Extract the [X, Y] coordinate from the center of the cell holding the provided text.  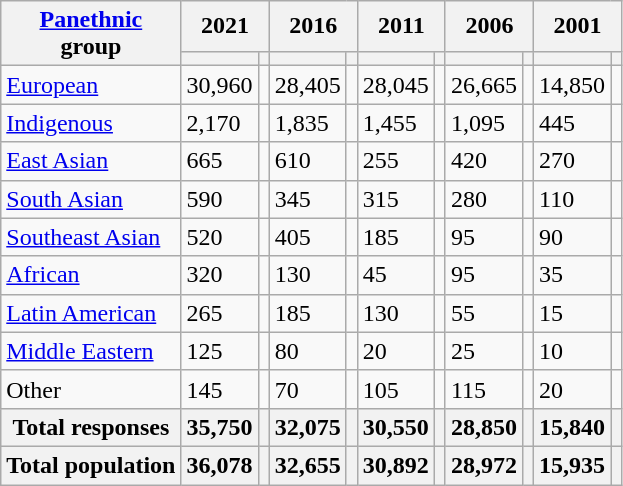
European [91, 85]
125 [220, 351]
32,075 [308, 427]
Other [91, 389]
345 [308, 199]
105 [396, 389]
145 [220, 389]
African [91, 275]
320 [220, 275]
South Asian [91, 199]
30,550 [396, 427]
Middle Eastern [91, 351]
15 [572, 313]
2,170 [220, 123]
445 [572, 123]
10 [572, 351]
15,840 [572, 427]
70 [308, 389]
2001 [578, 26]
270 [572, 161]
80 [308, 351]
1,455 [396, 123]
1,095 [484, 123]
280 [484, 199]
14,850 [572, 85]
Total population [91, 465]
255 [396, 161]
45 [396, 275]
East Asian [91, 161]
15,935 [572, 465]
115 [484, 389]
32,655 [308, 465]
35 [572, 275]
Southeast Asian [91, 237]
2016 [313, 26]
2011 [401, 26]
2006 [489, 26]
420 [484, 161]
25 [484, 351]
Total responses [91, 427]
28,972 [484, 465]
90 [572, 237]
28,405 [308, 85]
1,835 [308, 123]
Panethnicgroup [91, 34]
Indigenous [91, 123]
36,078 [220, 465]
590 [220, 199]
35,750 [220, 427]
2021 [225, 26]
Latin American [91, 313]
55 [484, 313]
110 [572, 199]
30,892 [396, 465]
405 [308, 237]
28,045 [396, 85]
665 [220, 161]
315 [396, 199]
26,665 [484, 85]
520 [220, 237]
265 [220, 313]
28,850 [484, 427]
30,960 [220, 85]
610 [308, 161]
